Extract the (X, Y) coordinate from the center of the cell holding the provided text.  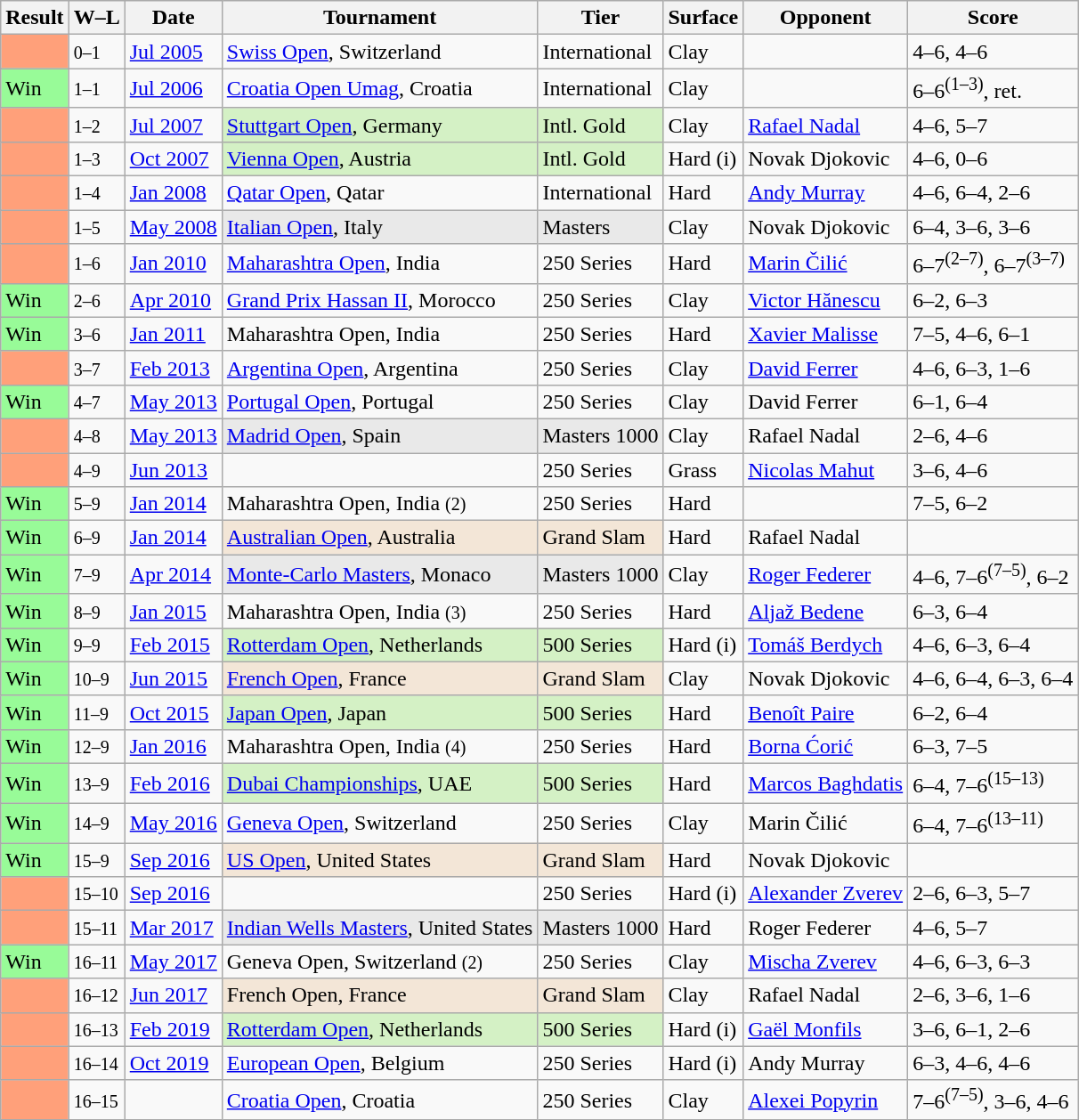
Jul 2006 (173, 89)
Swiss Open, Switzerland (379, 52)
16–15 (96, 1100)
Dubai Championships, UAE (379, 783)
Tier (600, 18)
4–6, 4–6 (994, 52)
4–6, 6–4, 6–3, 6–4 (994, 678)
6–3, 7–5 (994, 747)
15–9 (96, 860)
May 2017 (173, 962)
6–2, 6–4 (994, 712)
Nicolas Mahut (826, 470)
Jan 2016 (173, 747)
Feb 2016 (173, 783)
Result (35, 18)
Oct 2015 (173, 712)
6–4, 3–6, 3–6 (994, 227)
1–6 (96, 264)
1–5 (96, 227)
Jun 2017 (173, 995)
Marcos Baghdatis (826, 783)
2–6 (96, 300)
Stuttgart Open, Germany (379, 125)
7–6(7–5), 3–6, 4–6 (994, 1100)
Date (173, 18)
Mar 2017 (173, 928)
Jul 2007 (173, 125)
Apr 2014 (173, 575)
Madrid Open, Spain (379, 435)
6–4, 7–6(13–11) (994, 823)
4–6, 6–3, 6–4 (994, 645)
1–2 (96, 125)
16–11 (96, 962)
13–9 (96, 783)
4–6, 7–6(7–5), 6–2 (994, 575)
4–6, 6–3, 6–3 (994, 962)
14–9 (96, 823)
16–14 (96, 1063)
Jan 2008 (173, 193)
Borna Ćorić (826, 747)
Australian Open, Australia (379, 538)
Xavier Malisse (826, 334)
Jan 2010 (173, 264)
16–12 (96, 995)
3–6, 4–6 (994, 470)
Italian Open, Italy (379, 227)
Opponent (826, 18)
Aljaž Bedene (826, 611)
6–2, 6–3 (994, 300)
Jul 2005 (173, 52)
Gaël Monfils (826, 1029)
Indian Wells Masters, United States (379, 928)
4–6, 0–6 (994, 158)
Feb 2019 (173, 1029)
10–9 (96, 678)
Mischa Zverev (826, 962)
Jun 2013 (173, 470)
3–7 (96, 368)
6–3, 4–6, 4–6 (994, 1063)
2–6, 6–3, 5–7 (994, 894)
1–4 (96, 193)
8–9 (96, 611)
6–7(2–7), 6–7(3–7) (994, 264)
Vienna Open, Austria (379, 158)
Croatia Open Umag, Croatia (379, 89)
Benoît Paire (826, 712)
Apr 2010 (173, 300)
1–3 (96, 158)
May 2008 (173, 227)
9–9 (96, 645)
5–9 (96, 504)
Maharashtra Open, India (2) (379, 504)
4–8 (96, 435)
Alexei Popyrin (826, 1100)
May 2016 (173, 823)
6–1, 6–4 (994, 402)
7–5, 6–2 (994, 504)
6–3, 6–4 (994, 611)
6–9 (96, 538)
Tomáš Berdych (826, 645)
Maharashtra Open, India (3) (379, 611)
1–1 (96, 89)
Score (994, 18)
Maharashtra Open, India (4) (379, 747)
Alexander Zverev (826, 894)
US Open, United States (379, 860)
Grass (703, 470)
Victor Hănescu (826, 300)
0–1 (96, 52)
Masters (600, 227)
Jan 2011 (173, 334)
7–9 (96, 575)
2–6, 4–6 (994, 435)
Qatar Open, Qatar (379, 193)
Feb 2015 (173, 645)
15–10 (96, 894)
3–6 (96, 334)
3–6, 6–1, 2–6 (994, 1029)
Grand Prix Hassan II, Morocco (379, 300)
W–L (96, 18)
6–4, 7–6(15–13) (994, 783)
Croatia Open, Croatia (379, 1100)
4–7 (96, 402)
12–9 (96, 747)
16–13 (96, 1029)
Monte-Carlo Masters, Monaco (379, 575)
Oct 2007 (173, 158)
6–6(1–3), ret. (994, 89)
Jun 2015 (173, 678)
4–9 (96, 470)
7–5, 4–6, 6–1 (994, 334)
Geneva Open, Switzerland (2) (379, 962)
Japan Open, Japan (379, 712)
Argentina Open, Argentina (379, 368)
Jan 2015 (173, 611)
4–6, 6–4, 2–6 (994, 193)
Portugal Open, Portugal (379, 402)
Tournament (379, 18)
11–9 (96, 712)
15–11 (96, 928)
Geneva Open, Switzerland (379, 823)
Surface (703, 18)
2–6, 3–6, 1–6 (994, 995)
Oct 2019 (173, 1063)
Feb 2013 (173, 368)
4–6, 6–3, 1–6 (994, 368)
European Open, Belgium (379, 1063)
